Detect which cell encompasses the target text, then output its [x, y] center coordinate. 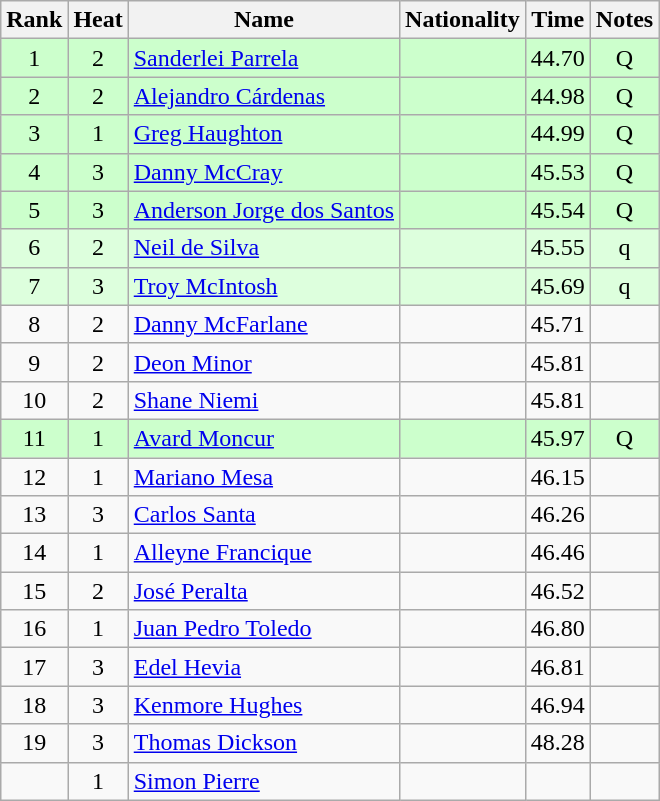
44.98 [558, 96]
Simon Pierre [264, 781]
46.80 [558, 629]
Kenmore Hughes [264, 705]
46.52 [558, 591]
45.53 [558, 172]
11 [34, 438]
Thomas Dickson [264, 743]
46.94 [558, 705]
48.28 [558, 743]
45.69 [558, 286]
45.54 [558, 210]
Edel Hevia [264, 667]
46.15 [558, 477]
16 [34, 629]
7 [34, 286]
Nationality [463, 20]
José Peralta [264, 591]
46.46 [558, 553]
Rank [34, 20]
Name [264, 20]
Shane Niemi [264, 400]
Alejandro Cárdenas [264, 96]
Alleyne Francique [264, 553]
13 [34, 515]
45.71 [558, 324]
Juan Pedro Toledo [264, 629]
44.99 [558, 134]
Time [558, 20]
10 [34, 400]
Avard Moncur [264, 438]
8 [34, 324]
Greg Haughton [264, 134]
14 [34, 553]
Sanderlei Parrela [264, 58]
Carlos Santa [264, 515]
45.55 [558, 248]
46.26 [558, 515]
45.97 [558, 438]
44.70 [558, 58]
Deon Minor [264, 362]
9 [34, 362]
15 [34, 591]
Heat [98, 20]
Anderson Jorge dos Santos [264, 210]
17 [34, 667]
18 [34, 705]
4 [34, 172]
12 [34, 477]
46.81 [558, 667]
Notes [624, 20]
5 [34, 210]
19 [34, 743]
Troy McIntosh [264, 286]
6 [34, 248]
Mariano Mesa [264, 477]
Neil de Silva [264, 248]
Danny McCray [264, 172]
Danny McFarlane [264, 324]
